Search for the cell housing the specified text and yield its (x, y) center coordinate. 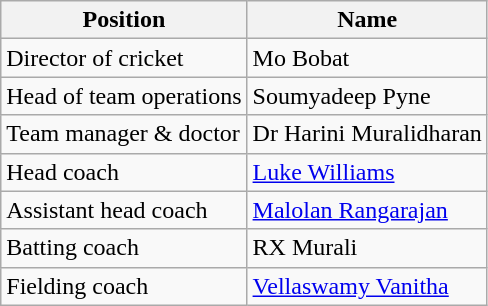
Luke Williams (367, 172)
Head coach (124, 172)
Name (367, 20)
RX Murali (367, 248)
Position (124, 20)
Team manager & doctor (124, 134)
Assistant head coach (124, 210)
Soumyadeep Pyne (367, 96)
Malolan Rangarajan (367, 210)
Batting coach (124, 248)
Director of cricket (124, 58)
Vellaswamy Vanitha (367, 286)
Head of team operations (124, 96)
Mo Bobat (367, 58)
Fielding coach (124, 286)
Dr Harini Muralidharan (367, 134)
